Return [X, Y] of the center of cell containing provided text 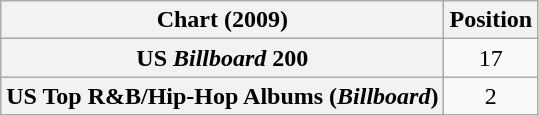
2 [491, 96]
US Top R&B/Hip-Hop Albums (Billboard) [222, 96]
17 [491, 58]
US Billboard 200 [222, 58]
Chart (2009) [222, 20]
Position [491, 20]
